Identify which cell holds the provided text, then report its (X, Y) central coordinate. 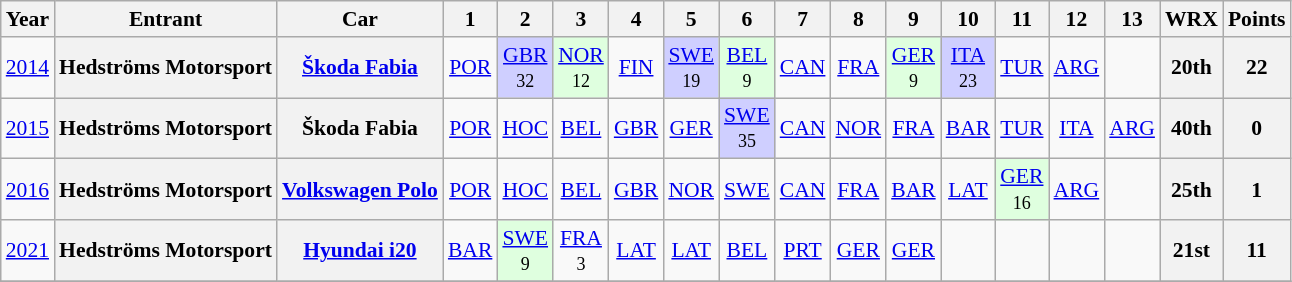
2016 (28, 190)
9 (914, 19)
Hyundai i20 (360, 250)
SWE19 (691, 68)
21st (1192, 250)
GER16 (1022, 190)
WRX (1192, 19)
20th (1192, 68)
Volkswagen Polo (360, 190)
2021 (28, 250)
PRT (803, 250)
SWE (747, 190)
ITA (1077, 128)
SWE35 (747, 128)
ITA23 (968, 68)
Year (28, 19)
5 (691, 19)
10 (968, 19)
GBR32 (525, 68)
NOR12 (581, 68)
13 (1132, 19)
0 (1257, 128)
4 (636, 19)
12 (1077, 19)
2 (525, 19)
40th (1192, 128)
BEL9 (747, 68)
2015 (28, 128)
25th (1192, 190)
Entrant (166, 19)
8 (858, 19)
3 (581, 19)
FRA3 (581, 250)
GER9 (914, 68)
6 (747, 19)
SWE9 (525, 250)
Car (360, 19)
2014 (28, 68)
7 (803, 19)
22 (1257, 68)
Points (1257, 19)
FIN (636, 68)
